Find where the given text appears and provide that cell's center as [x, y] coordinate. 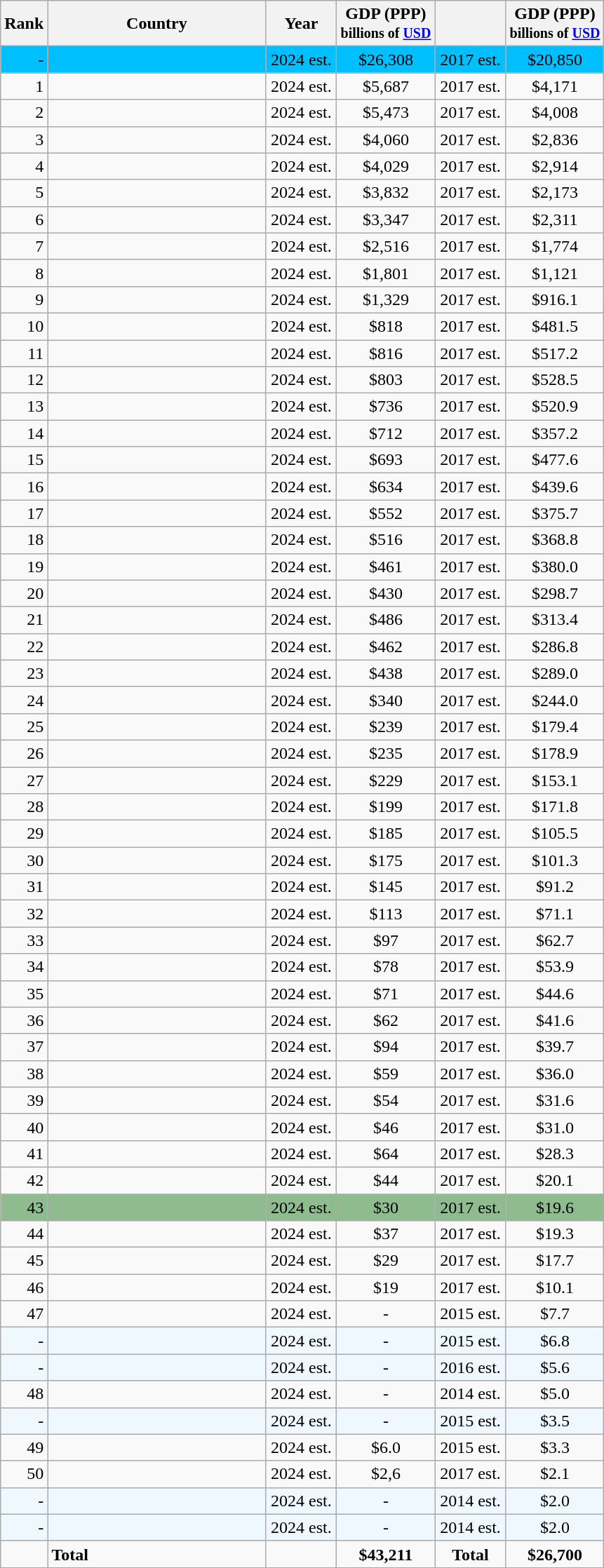
23 [24, 673]
$43,211 [386, 1554]
39 [24, 1100]
12 [24, 380]
40 [24, 1127]
20 [24, 593]
34 [24, 967]
$145 [386, 887]
42 [24, 1180]
$6.8 [555, 1341]
$36.0 [555, 1074]
2016 est. [470, 1367]
$71.1 [555, 914]
$17.7 [555, 1261]
$20.1 [555, 1180]
19 [24, 567]
$101.3 [555, 860]
$244.0 [555, 700]
$39.7 [555, 1047]
$634 [386, 487]
7 [24, 246]
$1,774 [555, 246]
13 [24, 407]
47 [24, 1314]
17 [24, 513]
$1,801 [386, 273]
33 [24, 940]
$28.3 [555, 1154]
$375.7 [555, 513]
30 [24, 860]
26 [24, 753]
$239 [386, 726]
$185 [386, 834]
$37 [386, 1234]
5 [24, 193]
$481.5 [555, 326]
$517.2 [555, 353]
29 [24, 834]
$2,914 [555, 166]
$178.9 [555, 753]
$44.6 [555, 994]
43 [24, 1207]
$97 [386, 940]
$5,473 [386, 113]
$10.1 [555, 1287]
$199 [386, 807]
$26,308 [386, 60]
$368.8 [555, 540]
27 [24, 780]
$59 [386, 1074]
$30 [386, 1207]
$175 [386, 860]
$2,173 [555, 193]
46 [24, 1287]
Rank [24, 24]
$53.9 [555, 967]
$2,836 [555, 140]
$105.5 [555, 834]
16 [24, 487]
$380.0 [555, 567]
$235 [386, 753]
41 [24, 1154]
$26,700 [555, 1554]
$430 [386, 593]
$486 [386, 620]
24 [24, 700]
11 [24, 353]
Country [157, 24]
$64 [386, 1154]
$62.7 [555, 940]
$520.9 [555, 407]
$7.7 [555, 1314]
$461 [386, 567]
2 [24, 113]
3 [24, 140]
$19 [386, 1287]
$736 [386, 407]
$2,311 [555, 219]
$78 [386, 967]
$179.4 [555, 726]
$439.6 [555, 487]
$693 [386, 460]
4 [24, 166]
$94 [386, 1047]
37 [24, 1047]
$438 [386, 673]
$6.0 [386, 1447]
10 [24, 326]
$1,121 [555, 273]
$19.3 [555, 1234]
$91.2 [555, 887]
$5,687 [386, 86]
$516 [386, 540]
44 [24, 1234]
31 [24, 887]
38 [24, 1074]
48 [24, 1394]
22 [24, 647]
$31.6 [555, 1100]
$171.8 [555, 807]
$3.3 [555, 1447]
$29 [386, 1261]
36 [24, 1020]
$41.6 [555, 1020]
$5.6 [555, 1367]
15 [24, 460]
28 [24, 807]
Year [302, 24]
$2,6 [386, 1474]
$3,832 [386, 193]
$62 [386, 1020]
$4,008 [555, 113]
32 [24, 914]
$1,329 [386, 299]
$19.6 [555, 1207]
35 [24, 994]
$4,060 [386, 140]
$462 [386, 647]
$286.8 [555, 647]
$313.4 [555, 620]
$46 [386, 1127]
1 [24, 86]
49 [24, 1447]
$803 [386, 380]
$477.6 [555, 460]
$44 [386, 1180]
$528.5 [555, 380]
$3,347 [386, 219]
$3.5 [555, 1421]
$31.0 [555, 1127]
$71 [386, 994]
9 [24, 299]
$2.1 [555, 1474]
$916.1 [555, 299]
$113 [386, 914]
$4,171 [555, 86]
$5.0 [555, 1394]
14 [24, 433]
$340 [386, 700]
$816 [386, 353]
$552 [386, 513]
6 [24, 219]
$153.1 [555, 780]
$289.0 [555, 673]
$712 [386, 433]
21 [24, 620]
50 [24, 1474]
18 [24, 540]
8 [24, 273]
45 [24, 1261]
25 [24, 726]
$357.2 [555, 433]
$298.7 [555, 593]
$4,029 [386, 166]
$818 [386, 326]
$54 [386, 1100]
$2,516 [386, 246]
$229 [386, 780]
$20,850 [555, 60]
